Output the (x, y) coordinate of the center of the cell containing the given text.  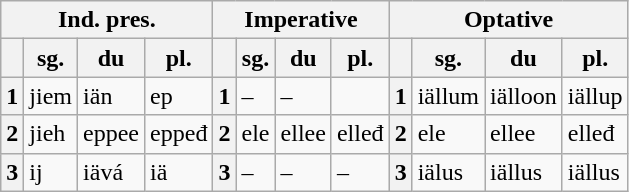
ij (51, 172)
ep (179, 96)
Imperative (301, 20)
Ind. pres. (107, 20)
eppeđ (179, 134)
iälloon (524, 96)
iälus (448, 172)
iä (179, 172)
iän (112, 96)
iällum (448, 96)
eppee (112, 134)
jiem (51, 96)
iällup (595, 96)
Optative (508, 20)
iävá (112, 172)
jieh (51, 134)
